Return the (X, Y) coordinate for the center point of the cell that contains the specified text.  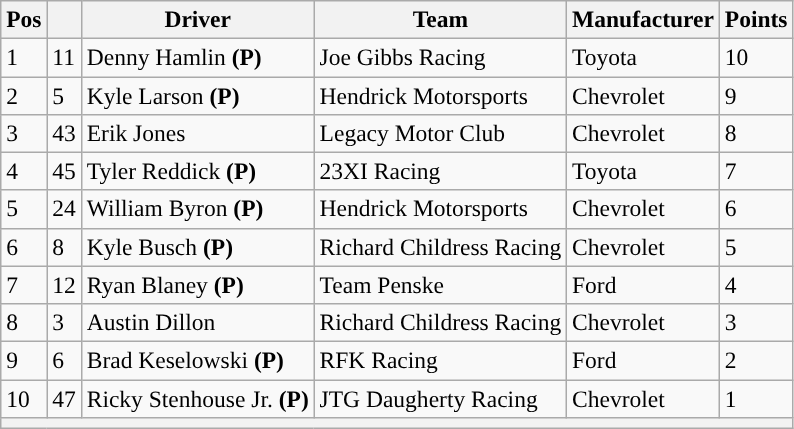
William Byron (P) (198, 209)
12 (64, 285)
Denny Hamlin (P) (198, 57)
Team (440, 19)
Driver (198, 19)
Points (756, 19)
11 (64, 57)
Ryan Blaney (P) (198, 285)
Legacy Motor Club (440, 133)
Kyle Larson (P) (198, 95)
23XI Racing (440, 171)
Joe Gibbs Racing (440, 57)
45 (64, 171)
RFK Racing (440, 360)
Kyle Busch (P) (198, 247)
Pos (24, 19)
JTG Daugherty Racing (440, 398)
Ricky Stenhouse Jr. (P) (198, 398)
Erik Jones (198, 133)
Brad Keselowski (P) (198, 360)
47 (64, 398)
43 (64, 133)
Team Penske (440, 285)
Tyler Reddick (P) (198, 171)
24 (64, 209)
Austin Dillon (198, 322)
Manufacturer (644, 19)
